Find where the given text appears and provide that cell's center as (x, y) coordinate. 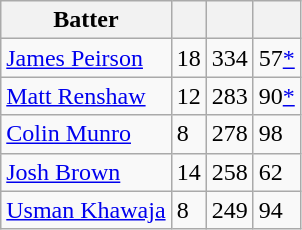
249 (230, 210)
Colin Munro (86, 134)
98 (276, 134)
278 (230, 134)
James Peirson (86, 58)
90* (276, 96)
12 (188, 96)
18 (188, 58)
283 (230, 96)
Matt Renshaw (86, 96)
Josh Brown (86, 172)
334 (230, 58)
94 (276, 210)
14 (188, 172)
Usman Khawaja (86, 210)
258 (230, 172)
Batter (86, 20)
57* (276, 58)
62 (276, 172)
